Determine the [X, Y] coordinate at the center of the cell enclosing the given text.  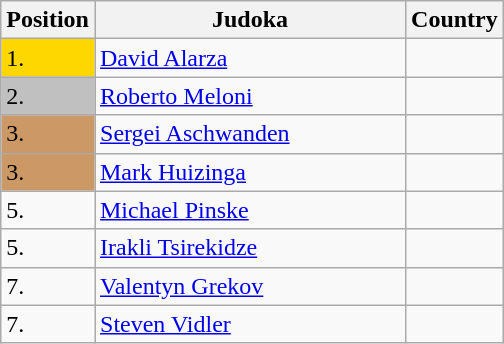
Country [455, 20]
David Alarza [250, 58]
Michael Pinske [250, 210]
1. [48, 58]
Irakli Tsirekidze [250, 248]
2. [48, 96]
Mark Huizinga [250, 172]
Judoka [250, 20]
Roberto Meloni [250, 96]
Steven Vidler [250, 324]
Valentyn Grekov [250, 286]
Position [48, 20]
Sergei Aschwanden [250, 134]
